Scan for the cell matching the given text and deliver its [X, Y] coordinate at center. 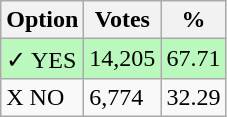
X NO [42, 97]
% [194, 20]
Votes [122, 20]
67.71 [194, 59]
14,205 [122, 59]
Option [42, 20]
32.29 [194, 97]
6,774 [122, 97]
✓ YES [42, 59]
